Search for the cell housing the specified text and yield its (x, y) center coordinate. 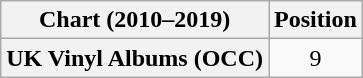
Position (316, 20)
UK Vinyl Albums (OCC) (135, 58)
9 (316, 58)
Chart (2010–2019) (135, 20)
